Capture the cell that displays the provided text and extract its (X, Y) central coordinate. 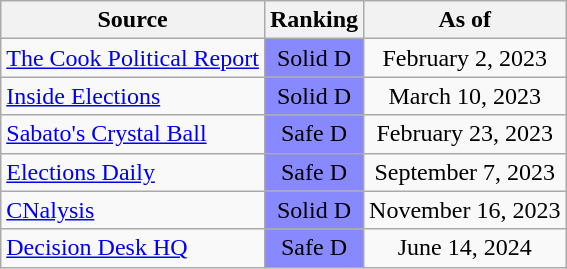
CNalysis (133, 210)
Inside Elections (133, 96)
Elections Daily (133, 172)
February 2, 2023 (465, 58)
As of (465, 20)
March 10, 2023 (465, 96)
Sabato's Crystal Ball (133, 134)
Ranking (314, 20)
June 14, 2024 (465, 248)
Source (133, 20)
Decision Desk HQ (133, 248)
November 16, 2023 (465, 210)
The Cook Political Report (133, 58)
February 23, 2023 (465, 134)
September 7, 2023 (465, 172)
